For the text-containing cell, return its midpoint in (x, y) coordinate format. 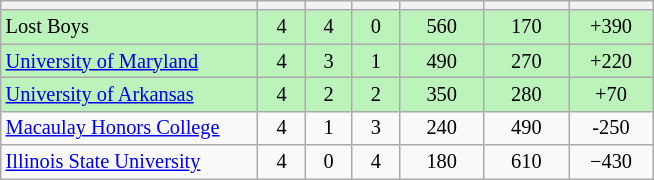
Macaulay Honors College (130, 128)
280 (526, 94)
350 (442, 94)
University of Arkansas (130, 94)
−430 (612, 162)
560 (442, 27)
+390 (612, 27)
270 (526, 61)
180 (442, 162)
240 (442, 128)
Lost Boys (130, 27)
170 (526, 27)
-250 (612, 128)
+220 (612, 61)
+70 (612, 94)
University of Maryland (130, 61)
Illinois State University (130, 162)
610 (526, 162)
